For the text-containing cell, return its midpoint in (X, Y) coordinate format. 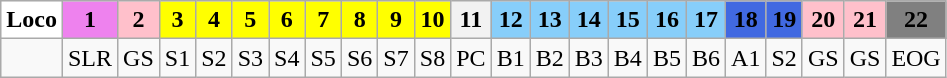
S5 (323, 58)
S6 (359, 58)
3 (177, 20)
4 (214, 20)
10 (432, 20)
19 (784, 20)
18 (746, 20)
21 (865, 20)
12 (510, 20)
S7 (396, 58)
1 (90, 20)
A1 (746, 58)
S3 (250, 58)
2 (139, 20)
B2 (550, 58)
20 (823, 20)
6 (287, 20)
B1 (510, 58)
9 (396, 20)
7 (323, 20)
14 (588, 20)
16 (666, 20)
13 (550, 20)
PC (471, 58)
S4 (287, 58)
5 (250, 20)
15 (628, 20)
B3 (588, 58)
EOG (916, 58)
S1 (177, 58)
Loco (32, 20)
B6 (706, 58)
8 (359, 20)
S8 (432, 58)
17 (706, 20)
22 (916, 20)
B5 (666, 58)
SLR (90, 58)
11 (471, 20)
B4 (628, 58)
